Locate the cell with the specified text and output its [x, y] center coordinate. 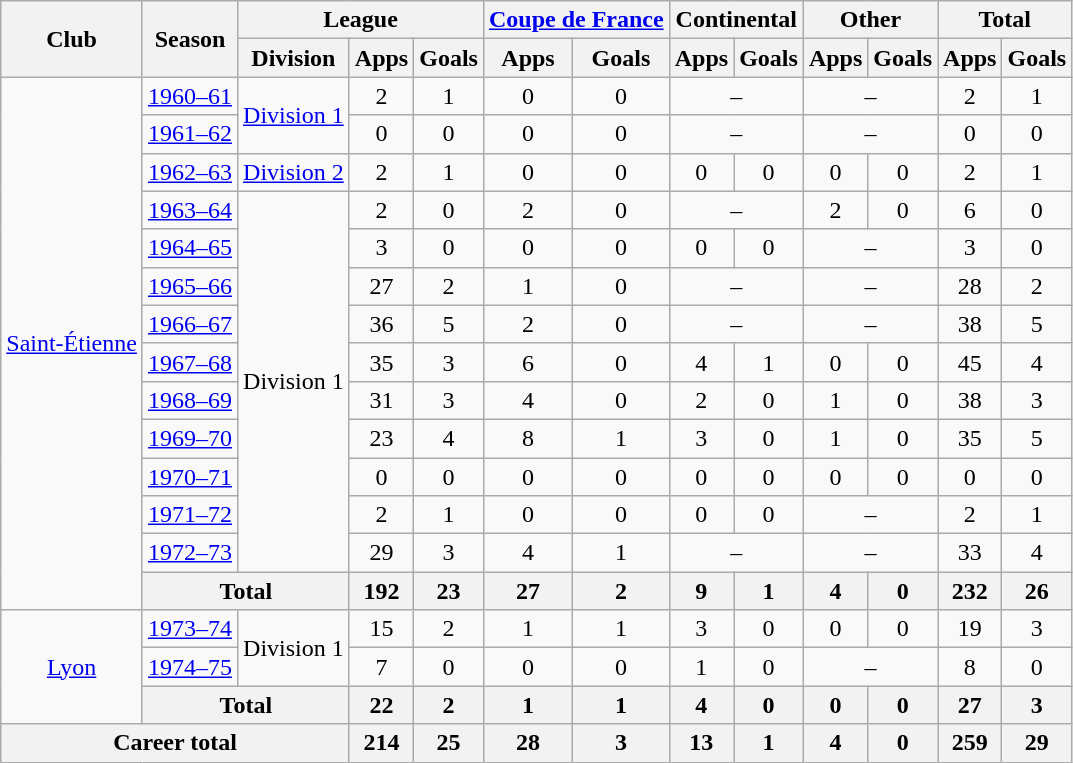
Lyon [72, 667]
1964–65 [190, 248]
1973–74 [190, 629]
13 [701, 743]
Division [294, 58]
15 [381, 629]
9 [701, 591]
1972–73 [190, 553]
League [361, 20]
1974–75 [190, 667]
1967–68 [190, 362]
Other [870, 20]
22 [381, 705]
26 [1037, 591]
1970–71 [190, 477]
1960–61 [190, 96]
Saint-Étienne [72, 344]
31 [381, 400]
192 [381, 591]
1965–66 [190, 286]
1963–64 [190, 210]
232 [970, 591]
19 [970, 629]
Club [72, 39]
45 [970, 362]
Coupe de France [576, 20]
Continental [736, 20]
1969–70 [190, 438]
Career total [176, 743]
36 [381, 324]
1968–69 [190, 400]
259 [970, 743]
33 [970, 553]
1966–67 [190, 324]
1962–63 [190, 172]
214 [381, 743]
7 [381, 667]
Season [190, 39]
1961–62 [190, 134]
Division 2 [294, 172]
1971–72 [190, 515]
25 [449, 743]
